Provide the [X, Y] coordinate of the cell's center where the given text is located.  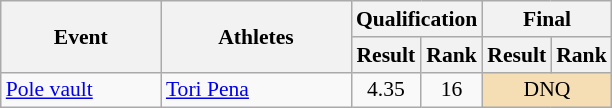
Tori Pena [256, 90]
16 [452, 90]
Pole vault [81, 90]
Qualification [416, 19]
DNQ [546, 90]
Event [81, 36]
4.35 [386, 90]
Athletes [256, 36]
Final [546, 19]
